From the cell containing the given text, extract its center point as (x, y) coordinate. 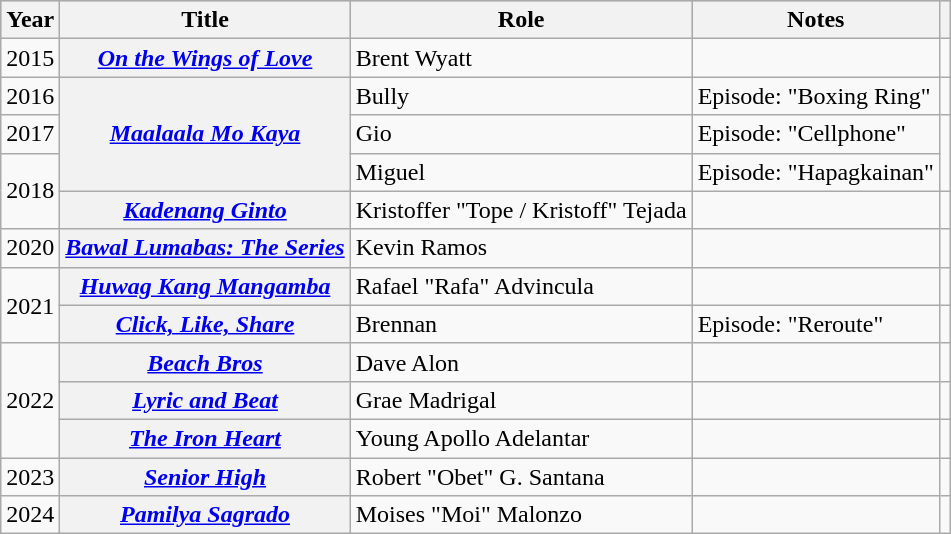
Moises "Moi" Malonzo (521, 515)
Senior High (205, 477)
Brennan (521, 324)
Beach Bros (205, 362)
Role (521, 20)
Episode: "Hapagkainan" (816, 172)
Kevin Ramos (521, 248)
Episode: "Cellphone" (816, 134)
2024 (30, 515)
Gio (521, 134)
Young Apollo Adelantar (521, 438)
2020 (30, 248)
Lyric and Beat (205, 400)
The Iron Heart (205, 438)
Huwag Kang Mangamba (205, 286)
2018 (30, 191)
2017 (30, 134)
Notes (816, 20)
2021 (30, 305)
Kadenang Ginto (205, 210)
2016 (30, 96)
2015 (30, 58)
Year (30, 20)
2023 (30, 477)
Bawal Lumabas: The Series (205, 248)
Title (205, 20)
Episode: "Reroute" (816, 324)
Pamilya Sagrado (205, 515)
Bully (521, 96)
Maalaala Mo Kaya (205, 134)
Brent Wyatt (521, 58)
Grae Madrigal (521, 400)
Rafael "Rafa" Advincula (521, 286)
Episode: "Boxing Ring" (816, 96)
Robert "Obet" G. Santana (521, 477)
Dave Alon (521, 362)
Kristoffer "Tope / Kristoff" Tejada (521, 210)
2022 (30, 400)
Click, Like, Share (205, 324)
On the Wings of Love (205, 58)
Miguel (521, 172)
